Return (X, Y) of the center of cell containing provided text 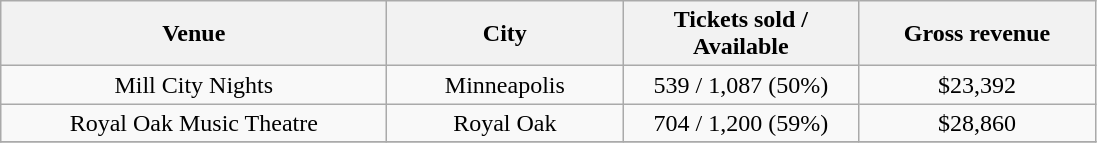
Tickets sold / Available (741, 34)
Mill City Nights (194, 85)
539 / 1,087 (50%) (741, 85)
704 / 1,200 (59%) (741, 123)
Venue (194, 34)
$28,860 (977, 123)
$23,392 (977, 85)
Minneapolis (505, 85)
Royal Oak (505, 123)
Royal Oak Music Theatre (194, 123)
City (505, 34)
Gross revenue (977, 34)
